Determine the [X, Y] coordinate at the center of the cell enclosing the given text.  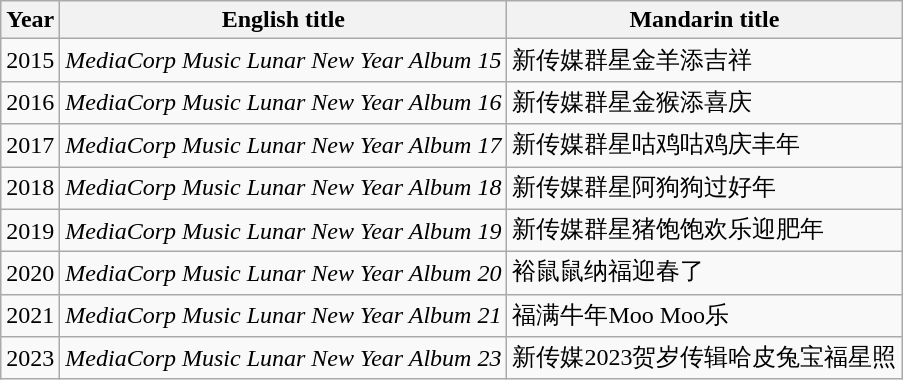
MediaCorp Music Lunar New Year Album 15 [284, 60]
2016 [30, 102]
2017 [30, 146]
English title [284, 20]
福满牛年Moo Moo乐 [704, 316]
MediaCorp Music Lunar New Year Album 19 [284, 230]
2020 [30, 274]
2021 [30, 316]
MediaCorp Music Lunar New Year Album 16 [284, 102]
2015 [30, 60]
裕鼠鼠纳福迎春了 [704, 274]
2018 [30, 188]
新传媒群星咕鸡咕鸡庆丰年 [704, 146]
MediaCorp Music Lunar New Year Album 18 [284, 188]
新传媒群星金猴添喜庆 [704, 102]
新传媒2023贺岁传辑哈皮兔宝福星照 [704, 358]
Year [30, 20]
2023 [30, 358]
MediaCorp Music Lunar New Year Album 23 [284, 358]
新传媒群星阿狗狗过好年 [704, 188]
MediaCorp Music Lunar New Year Album 21 [284, 316]
2019 [30, 230]
新传媒群星猪饱饱欢乐迎肥年 [704, 230]
MediaCorp Music Lunar New Year Album 17 [284, 146]
新传媒群星金羊添吉祥 [704, 60]
Mandarin title [704, 20]
MediaCorp Music Lunar New Year Album 20 [284, 274]
